Detect which cell encompasses the target text, then output its (X, Y) center coordinate. 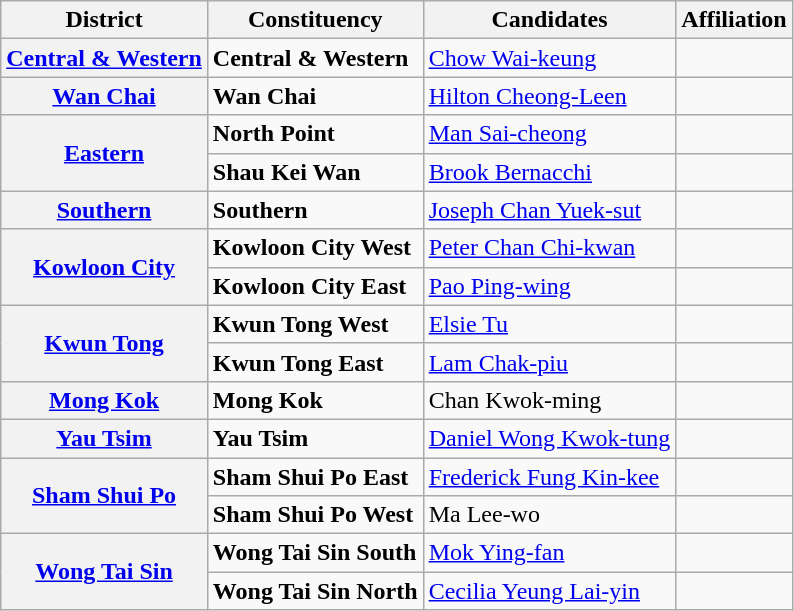
Kowloon City (104, 267)
Ma Lee-wo (550, 515)
North Point (315, 134)
Daniel Wong Kwok-tung (550, 438)
Brook Bernacchi (550, 172)
Affiliation (734, 20)
Chow Wai-keung (550, 58)
Constituency (315, 20)
Mok Ying-fan (550, 553)
Peter Chan Chi-kwan (550, 248)
Kwun Tong West (315, 324)
Kowloon City East (315, 286)
Shau Kei Wan (315, 172)
Cecilia Yeung Lai-yin (550, 591)
Sham Shui Po (104, 496)
Candidates (550, 20)
Sham Shui Po West (315, 515)
Chan Kwok-ming (550, 400)
Elsie Tu (550, 324)
Sham Shui Po East (315, 477)
Kwun Tong East (315, 362)
Eastern (104, 153)
Joseph Chan Yuek-sut (550, 210)
Kwun Tong (104, 343)
Lam Chak-piu (550, 362)
Wong Tai Sin (104, 572)
Pao Ping-wing (550, 286)
Wong Tai Sin South (315, 553)
Frederick Fung Kin-kee (550, 477)
District (104, 20)
Kowloon City West (315, 248)
Man Sai-cheong (550, 134)
Hilton Cheong-Leen (550, 96)
Wong Tai Sin North (315, 591)
